Search for the cell housing the specified text and yield its [X, Y] center coordinate. 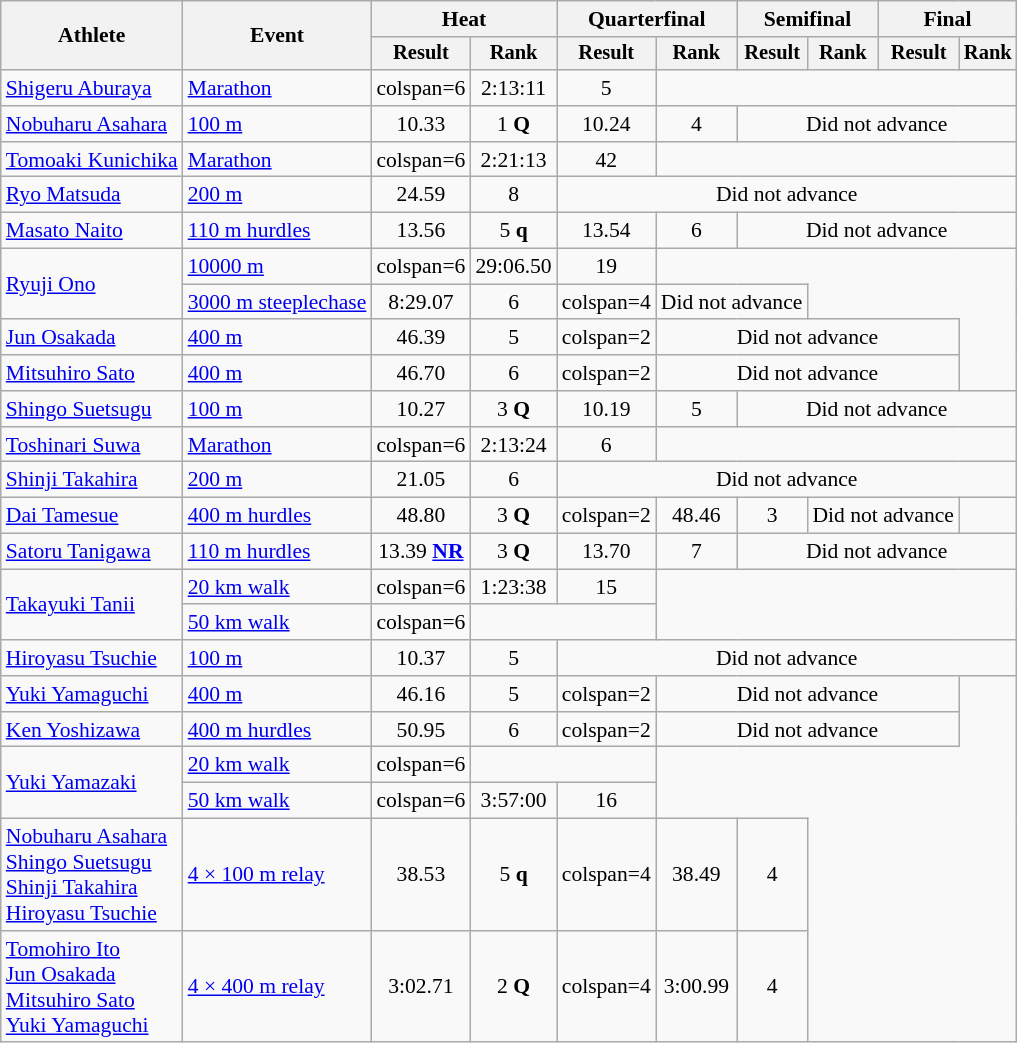
50.95 [420, 730]
Shingo Suetsugu [92, 409]
13.56 [420, 231]
3000 m steeplechase [278, 302]
4 × 100 m relay [278, 875]
Jun Osakada [92, 338]
19 [606, 267]
10.33 [420, 124]
46.16 [420, 694]
Final [947, 19]
Athlete [92, 36]
2:13:24 [513, 445]
Yuki Yamaguchi [92, 694]
3:57:00 [513, 801]
Tomohiro ItoJun OsakadaMitsuhiro SatoYuki Yamaguchi [92, 987]
Mitsuhiro Sato [92, 373]
4 × 400 m relay [278, 987]
2 Q [513, 987]
Satoru Tanigawa [92, 552]
42 [606, 160]
29:06.50 [513, 267]
13.39 NR [420, 552]
24.59 [420, 195]
Hiroyasu Tsuchie [92, 658]
15 [606, 587]
1:23:38 [513, 587]
2:13:11 [513, 88]
3:00.99 [696, 987]
Quarterfinal [647, 19]
8 [513, 195]
48.46 [696, 516]
Toshinari Suwa [92, 445]
Ryo Matsuda [92, 195]
46.70 [420, 373]
Ken Yoshizawa [92, 730]
10.24 [606, 124]
1 Q [513, 124]
Event [278, 36]
2:21:13 [513, 160]
Masato Naito [92, 231]
46.39 [420, 338]
3 [772, 516]
3:02.71 [420, 987]
Yuki Yamazaki [92, 782]
7 [696, 552]
Heat [464, 19]
Takayuki Tanii [92, 604]
38.49 [696, 875]
8:29.07 [420, 302]
13.54 [606, 231]
38.53 [420, 875]
Nobuharu Asahara [92, 124]
Ryuji Ono [92, 284]
21.05 [420, 480]
10.19 [606, 409]
Dai Tamesue [92, 516]
13.70 [606, 552]
Shigeru Aburaya [92, 88]
16 [606, 801]
Shinji Takahira [92, 480]
10.37 [420, 658]
Nobuharu AsaharaShingo SuetsuguShinji TakahiraHiroyasu Tsuchie [92, 875]
48.80 [420, 516]
10000 m [278, 267]
Tomoaki Kunichika [92, 160]
10.27 [420, 409]
Semifinal [808, 19]
